Extract the (x, y) coordinate from the center of the cell holding the provided text.  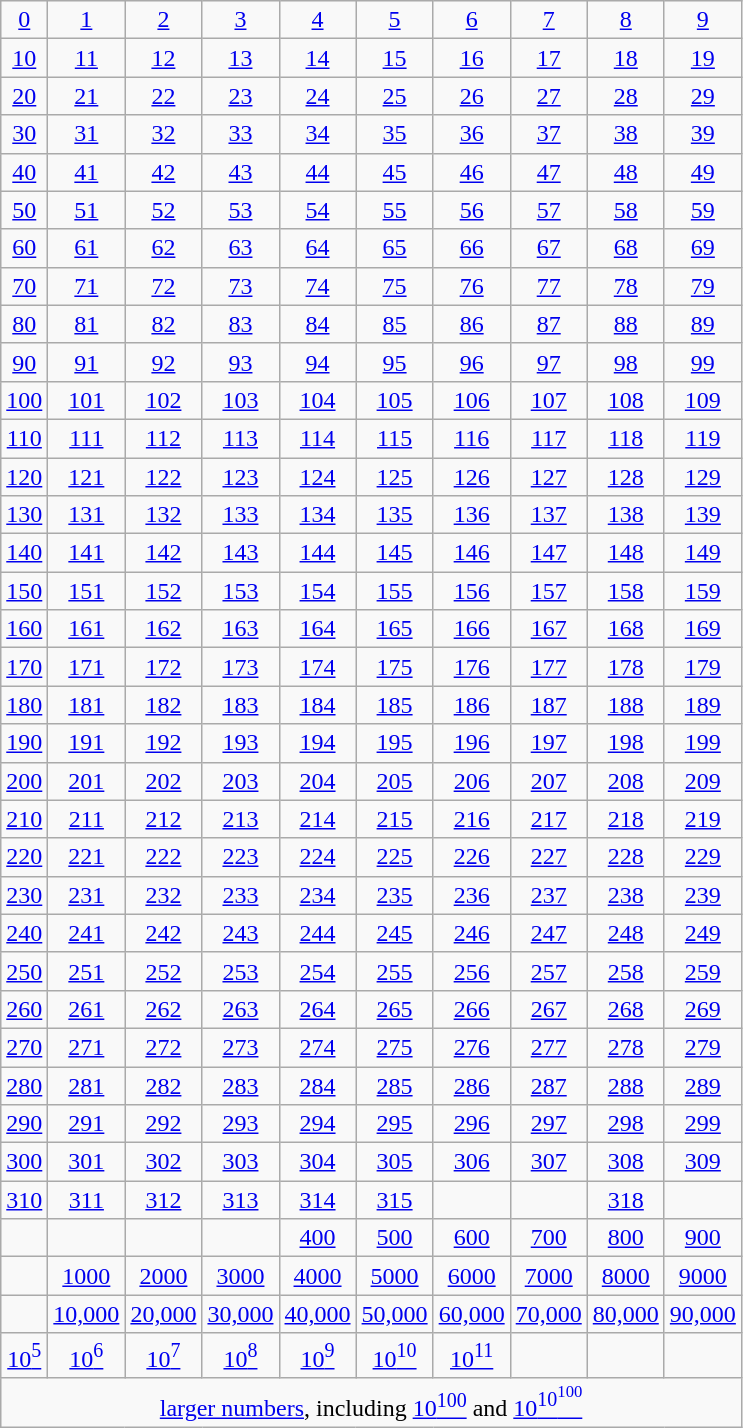
85 (394, 324)
263 (240, 1009)
295 (394, 1124)
224 (318, 857)
287 (548, 1085)
21 (86, 96)
289 (702, 1085)
261 (86, 1009)
114 (318, 438)
197 (548, 743)
206 (472, 781)
50,000 (394, 1314)
207 (548, 781)
297 (548, 1124)
42 (164, 172)
198 (626, 743)
30,000 (240, 1314)
40 (24, 172)
266 (472, 1009)
7000 (548, 1276)
209 (702, 781)
127 (548, 477)
57 (548, 210)
120 (24, 477)
24 (318, 96)
25 (394, 96)
228 (626, 857)
80,000 (626, 1314)
46 (472, 172)
19 (702, 58)
153 (240, 591)
113 (240, 438)
128 (626, 477)
300 (24, 1162)
189 (702, 705)
258 (626, 971)
142 (164, 553)
242 (164, 933)
48 (626, 172)
124 (318, 477)
139 (702, 515)
43 (240, 172)
32 (164, 134)
231 (86, 895)
74 (318, 286)
260 (24, 1009)
301 (86, 1162)
96 (472, 362)
89 (702, 324)
84 (318, 324)
318 (626, 1200)
5000 (394, 1276)
64 (318, 248)
44 (318, 172)
298 (626, 1124)
73 (240, 286)
68 (626, 248)
larger numbers, including 10100 and 1010100 (372, 1402)
293 (240, 1124)
92 (164, 362)
31 (86, 134)
262 (164, 1009)
274 (318, 1047)
132 (164, 515)
70,000 (548, 1314)
310 (24, 1200)
176 (472, 667)
86 (472, 324)
60,000 (472, 1314)
8 (626, 20)
249 (702, 933)
314 (318, 1200)
55 (394, 210)
122 (164, 477)
195 (394, 743)
102 (164, 400)
233 (240, 895)
280 (24, 1085)
299 (702, 1124)
248 (626, 933)
60 (24, 248)
292 (164, 1124)
194 (318, 743)
160 (24, 629)
171 (86, 667)
281 (86, 1085)
11 (86, 58)
37 (548, 134)
700 (548, 1238)
308 (626, 1162)
303 (240, 1162)
140 (24, 553)
52 (164, 210)
169 (702, 629)
78 (626, 286)
10,000 (86, 1314)
112 (164, 438)
187 (548, 705)
36 (472, 134)
208 (626, 781)
54 (318, 210)
28 (626, 96)
177 (548, 667)
2000 (164, 1276)
45 (394, 172)
306 (472, 1162)
162 (164, 629)
600 (472, 1238)
254 (318, 971)
225 (394, 857)
148 (626, 553)
166 (472, 629)
212 (164, 819)
210 (24, 819)
288 (626, 1085)
223 (240, 857)
144 (318, 553)
126 (472, 477)
152 (164, 591)
141 (86, 553)
130 (24, 515)
159 (702, 591)
284 (318, 1085)
6 (472, 20)
116 (472, 438)
41 (86, 172)
213 (240, 819)
51 (86, 210)
279 (702, 1047)
10 (24, 58)
61 (86, 248)
311 (86, 1200)
305 (394, 1162)
35 (394, 134)
227 (548, 857)
129 (702, 477)
5 (394, 20)
146 (472, 553)
237 (548, 895)
14 (318, 58)
133 (240, 515)
26 (472, 96)
277 (548, 1047)
222 (164, 857)
33 (240, 134)
900 (702, 1238)
221 (86, 857)
240 (24, 933)
38 (626, 134)
219 (702, 819)
147 (548, 553)
199 (702, 743)
309 (702, 1162)
3000 (240, 1276)
202 (164, 781)
76 (472, 286)
134 (318, 515)
315 (394, 1200)
67 (548, 248)
269 (702, 1009)
180 (24, 705)
243 (240, 933)
22 (164, 96)
251 (86, 971)
157 (548, 591)
82 (164, 324)
123 (240, 477)
168 (626, 629)
3 (240, 20)
111 (86, 438)
236 (472, 895)
200 (24, 781)
232 (164, 895)
165 (394, 629)
138 (626, 515)
2 (164, 20)
193 (240, 743)
90,000 (702, 1314)
400 (318, 1238)
90 (24, 362)
241 (86, 933)
239 (702, 895)
294 (318, 1124)
6000 (472, 1276)
178 (626, 667)
1011 (472, 1356)
81 (86, 324)
246 (472, 933)
256 (472, 971)
18 (626, 58)
101 (86, 400)
56 (472, 210)
230 (24, 895)
265 (394, 1009)
247 (548, 933)
7 (548, 20)
250 (24, 971)
291 (86, 1124)
163 (240, 629)
118 (626, 438)
244 (318, 933)
173 (240, 667)
185 (394, 705)
150 (24, 591)
95 (394, 362)
252 (164, 971)
296 (472, 1124)
27 (548, 96)
238 (626, 895)
1000 (86, 1276)
245 (394, 933)
191 (86, 743)
184 (318, 705)
100 (24, 400)
161 (86, 629)
255 (394, 971)
135 (394, 515)
79 (702, 286)
186 (472, 705)
268 (626, 1009)
275 (394, 1047)
62 (164, 248)
156 (472, 591)
12 (164, 58)
66 (472, 248)
137 (548, 515)
201 (86, 781)
179 (702, 667)
283 (240, 1085)
175 (394, 667)
183 (240, 705)
204 (318, 781)
136 (472, 515)
312 (164, 1200)
313 (240, 1200)
273 (240, 1047)
214 (318, 819)
286 (472, 1085)
155 (394, 591)
99 (702, 362)
13 (240, 58)
1010 (394, 1356)
290 (24, 1124)
172 (164, 667)
58 (626, 210)
87 (548, 324)
216 (472, 819)
800 (626, 1238)
117 (548, 438)
69 (702, 248)
203 (240, 781)
49 (702, 172)
278 (626, 1047)
29 (702, 96)
30 (24, 134)
170 (24, 667)
50 (24, 210)
20,000 (164, 1314)
97 (548, 362)
205 (394, 781)
267 (548, 1009)
8000 (626, 1276)
71 (86, 286)
9 (702, 20)
80 (24, 324)
304 (318, 1162)
188 (626, 705)
174 (318, 667)
500 (394, 1238)
63 (240, 248)
125 (394, 477)
285 (394, 1085)
59 (702, 210)
257 (548, 971)
70 (24, 286)
4 (318, 20)
34 (318, 134)
271 (86, 1047)
154 (318, 591)
1 (86, 20)
4000 (318, 1276)
234 (318, 895)
98 (626, 362)
272 (164, 1047)
218 (626, 819)
282 (164, 1085)
270 (24, 1047)
88 (626, 324)
264 (318, 1009)
196 (472, 743)
229 (702, 857)
307 (548, 1162)
15 (394, 58)
104 (318, 400)
77 (548, 286)
20 (24, 96)
91 (86, 362)
151 (86, 591)
220 (24, 857)
39 (702, 134)
121 (86, 477)
115 (394, 438)
235 (394, 895)
167 (548, 629)
93 (240, 362)
110 (24, 438)
94 (318, 362)
72 (164, 286)
9000 (702, 1276)
211 (86, 819)
131 (86, 515)
0 (24, 20)
83 (240, 324)
190 (24, 743)
47 (548, 172)
53 (240, 210)
119 (702, 438)
75 (394, 286)
259 (702, 971)
215 (394, 819)
182 (164, 705)
65 (394, 248)
181 (86, 705)
226 (472, 857)
192 (164, 743)
145 (394, 553)
217 (548, 819)
253 (240, 971)
149 (702, 553)
16 (472, 58)
164 (318, 629)
23 (240, 96)
17 (548, 58)
40,000 (318, 1314)
276 (472, 1047)
302 (164, 1162)
158 (626, 591)
143 (240, 553)
103 (240, 400)
